Identify which cell holds the provided text, then report its [X, Y] central coordinate. 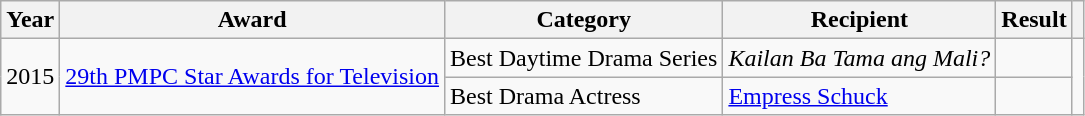
29th PMPC Star Awards for Television [252, 77]
Award [252, 20]
Kailan Ba Tama ang Mali? [860, 58]
Recipient [860, 20]
Category [584, 20]
Best Drama Actress [584, 96]
Empress Schuck [860, 96]
2015 [30, 77]
Year [30, 20]
Best Daytime Drama Series [584, 58]
Result [1034, 20]
